Extract the (X, Y) coordinate from the center of the cell holding the provided text.  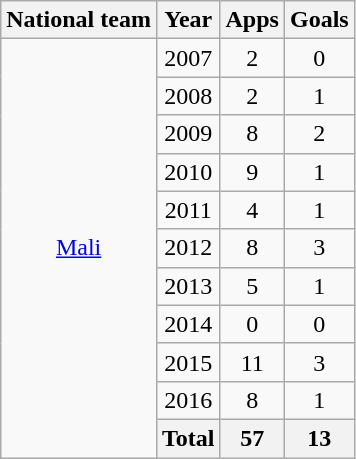
2012 (188, 248)
2010 (188, 172)
2009 (188, 134)
Total (188, 438)
11 (252, 362)
2013 (188, 286)
Apps (252, 20)
2014 (188, 324)
2015 (188, 362)
57 (252, 438)
Year (188, 20)
National team (79, 20)
5 (252, 286)
13 (319, 438)
2008 (188, 96)
Goals (319, 20)
4 (252, 210)
2007 (188, 58)
2011 (188, 210)
9 (252, 172)
Mali (79, 248)
2016 (188, 400)
